Capture the cell that displays the provided text and extract its (X, Y) central coordinate. 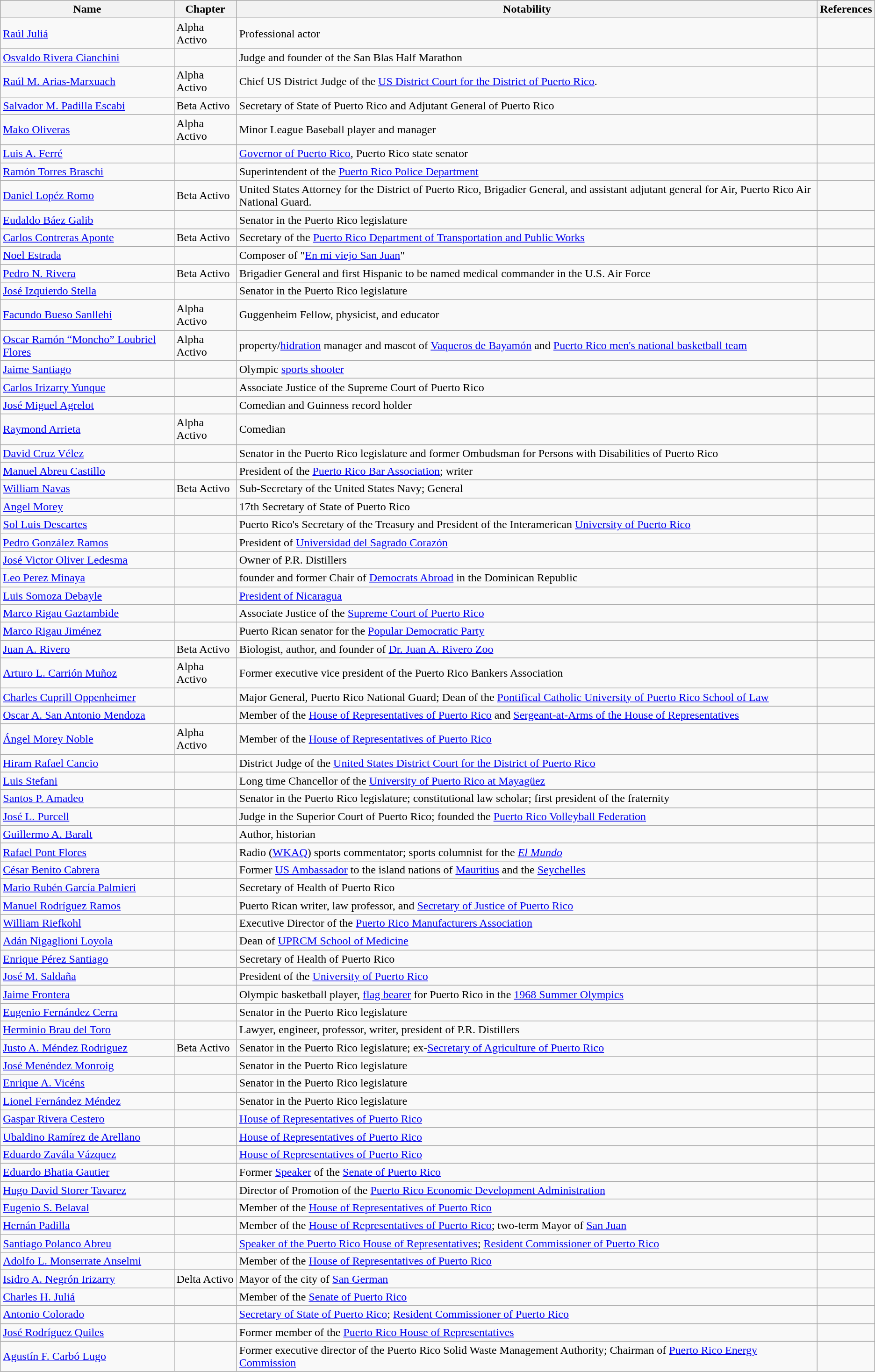
Raúl Juliá (87, 34)
Chief US District Judge of the US District Court for the District of Puerto Rico. (527, 81)
District Judge of the United States District Court for the District of Puerto Rico (527, 763)
Herminio Brau del Toro (87, 1030)
Ángel Morey Noble (87, 739)
Author, historian (527, 834)
Charles Cuprill Oppenheimer (87, 697)
Puerto Rico's Secretary of the Treasury and President of the Interamerican University of Puerto Rico (527, 524)
José Victor Oliver Ledesma (87, 560)
Sol Luis Descartes (87, 524)
Oscar Ramón “Moncho” Loubriel Flores (87, 346)
Secretary of the Puerto Rico Department of Transportation and Public Works (527, 237)
William Navas (87, 489)
Former executive vice president of the Puerto Rico Bankers Association (527, 673)
Adán Nigaglioni Loyola (87, 941)
Isidro A. Negrón Irizarry (87, 1279)
Marco Rigau Jiménez (87, 631)
President of the Puerto Rico Bar Association; writer (527, 471)
Pedro González Ramos (87, 542)
Olympic sports shooter (527, 370)
Secretary of State of Puerto Rico; Resident Commissioner of Puerto Rico (527, 1315)
Raymond Arrieta (87, 429)
Manuel Rodríguez Ramos (87, 905)
Mayor of the city of San German (527, 1279)
Olympic basketball player, flag bearer for Puerto Rico in the 1968 Summer Olympics (527, 994)
José Izquierdo Stella (87, 291)
Professional actor (527, 34)
Puerto Rican senator for the Popular Democratic Party (527, 631)
Comedian and Guinness record holder (527, 405)
Senator in the Puerto Rico legislature; ex-Secretary of Agriculture of Puerto Rico (527, 1048)
Radio (WKAQ) sports commentator; sports columnist for the El Mundo (527, 852)
Leo Perez Minaya (87, 578)
Ubaldino Ramírez de Arellano (87, 1136)
Mako Oliveras (87, 130)
Governor of Puerto Rico, Puerto Rico state senator (527, 154)
José Menéndez Monroig (87, 1065)
Former Speaker of the Senate of Puerto Rico (527, 1172)
David Cruz Vélez (87, 453)
President of Nicaragua (527, 596)
José Rodríguez Quiles (87, 1332)
Eugenio S. Belaval (87, 1208)
William Riefkohl (87, 923)
Luis A. Ferré (87, 154)
Carlos Contreras Aponte (87, 237)
Charles H. Juliá (87, 1297)
Comedian (527, 429)
Adolfo L. Monserrate Anselmi (87, 1261)
Ramón Torres Braschi (87, 171)
Hernán Padilla (87, 1226)
Osvaldo Rivera Cianchini (87, 57)
José M. Saldaña (87, 977)
Angel Morey (87, 507)
Arturo L. Carrión Muñoz (87, 673)
Delta Activo (205, 1279)
Guggenheim Fellow, physicist, and educator (527, 315)
Major General, Puerto Rico National Guard; Dean of the Pontifical Catholic University of Puerto Rico School of Law (527, 697)
United States Attorney for the District of Puerto Rico, Brigadier General, and assistant adjutant general for Air, Puerto Rico Air National Guard. (527, 195)
Noel Estrada (87, 255)
Executive Director of the Puerto Rico Manufacturers Association (527, 923)
Santos P. Amadeo (87, 799)
Mario Rubén García Palmieri (87, 887)
Raúl M. Arias-Marxuach (87, 81)
Santiago Polanco Abreu (87, 1243)
Biologist, author, and founder of Dr. Juan A. Rivero Zoo (527, 649)
José Miguel Agrelot (87, 405)
Eduardo Zavála Vázquez (87, 1154)
Pedro N. Rivera (87, 273)
Enrique A. Vicéns (87, 1083)
Superintendent of the Puerto Rico Police Department (527, 171)
Secretary of State of Puerto Rico and Adjutant General of Puerto Rico (527, 106)
Carlos Irizarry Yunque (87, 387)
José L. Purcell (87, 816)
Chapter (205, 9)
Name (87, 9)
Senator in the Puerto Rico legislature; constitutional law scholar; first president of the fraternity (527, 799)
Notability (527, 9)
Lionel Fernández Méndez (87, 1101)
Justo A. Méndez Rodriguez (87, 1048)
Senator in the Puerto Rico legislature and former Ombudsman for Persons with Disabilities of Puerto Rico (527, 453)
Eduardo Bhatia Gautier (87, 1172)
Judge in the Superior Court of Puerto Rico; founded the Puerto Rico Volleyball Federation (527, 816)
Puerto Rican writer, law professor, and Secretary of Justice of Puerto Rico (527, 905)
Manuel Abreu Castillo (87, 471)
Jaime Frontera (87, 994)
Minor League Baseball player and manager (527, 130)
President of the University of Puerto Rico (527, 977)
Member of the Senate of Puerto Rico (527, 1297)
Composer of "En mi viejo San Juan" (527, 255)
Gaspar Rivera Cestero (87, 1119)
Member of the House of Representatives of Puerto Rico and Sergeant-at-Arms of the House of Representatives (527, 715)
Antonio Colorado (87, 1315)
Luis Somoza Debayle (87, 596)
Speaker of the Puerto Rico House of Representatives; Resident Commissioner of Puerto Rico (527, 1243)
Dean of UPRCM School of Medicine (527, 941)
Eudaldo Báez Galib (87, 220)
Salvador M. Padilla Escabi (87, 106)
Former executive director of the Puerto Rico Solid Waste Management Authority; Chairman of Puerto Rico Energy Commission (527, 1356)
17th Secretary of State of Puerto Rico (527, 507)
President of Universidad del Sagrado Corazón (527, 542)
Director of Promotion of the Puerto Rico Economic Development Administration (527, 1190)
Former member of the Puerto Rico House of Representatives (527, 1332)
Daniel Lopéz Romo (87, 195)
Oscar A. San Antonio Mendoza (87, 715)
Hugo David Storer Tavarez (87, 1190)
Sub-Secretary of the United States Navy; General (527, 489)
Lawyer, engineer, professor, writer, president of P.R. Distillers (527, 1030)
Brigadier General and first Hispanic to be named medical commander in the U.S. Air Force (527, 273)
Judge and founder of the San Blas Half Marathon (527, 57)
Juan A. Rivero (87, 649)
Luis Stefani (87, 781)
Jaime Santiago (87, 370)
Marco Rigau Gaztambide (87, 614)
Eugenio Fernández Cerra (87, 1012)
Rafael Pont Flores (87, 852)
property/hidration manager and mascot of Vaqueros de Bayamón and Puerto Rico men's national basketball team (527, 346)
Guillermo A. Baralt (87, 834)
Long time Chancellor of the University of Puerto Rico at Mayagüez (527, 781)
Hiram Rafael Cancio (87, 763)
References (846, 9)
Enrique Pérez Santiago (87, 959)
César Benito Cabrera (87, 870)
Former US Ambassador to the island nations of Mauritius and the Seychelles (527, 870)
Agustín F. Carbó Lugo (87, 1356)
founder and former Chair of Democrats Abroad in the Dominican Republic (527, 578)
Owner of P.R. Distillers (527, 560)
Facundo Bueso Sanllehí (87, 315)
Member of the House of Representatives of Puerto Rico; two-term Mayor of San Juan (527, 1226)
